Extract the (x, y) coordinate from the center of the cell holding the provided text.  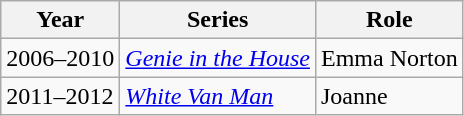
Joanne (389, 96)
White Van Man (218, 96)
Year (60, 20)
Series (218, 20)
2006–2010 (60, 58)
2011–2012 (60, 96)
Role (389, 20)
Emma Norton (389, 58)
Genie in the House (218, 58)
